From the cell containing the given text, extract its center point as [x, y] coordinate. 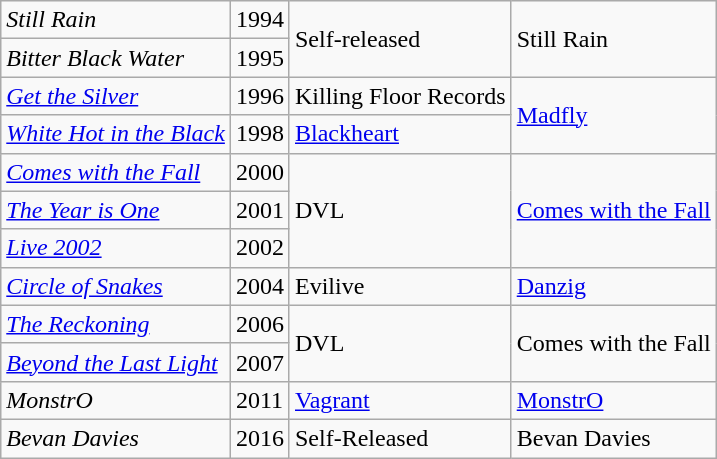
2006 [260, 324]
2002 [260, 248]
Bitter Black Water [116, 58]
Blackheart [400, 134]
Circle of Snakes [116, 286]
2000 [260, 172]
1996 [260, 96]
2004 [260, 286]
Beyond the Last Light [116, 362]
The Reckoning [116, 324]
Evilive [400, 286]
Self-released [400, 39]
Danzig [614, 286]
2016 [260, 438]
1998 [260, 134]
Vagrant [400, 400]
2007 [260, 362]
Live 2002 [116, 248]
2011 [260, 400]
Madfly [614, 115]
1994 [260, 20]
White Hot in the Black [116, 134]
Killing Floor Records [400, 96]
Self-Released [400, 438]
Get the Silver [116, 96]
2001 [260, 210]
1995 [260, 58]
The Year is One [116, 210]
